Pinpoint the cell where the given text exists, returning its (X, Y) midpoint coordinate. 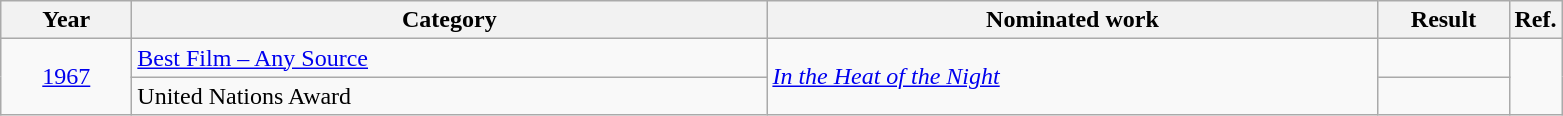
Nominated work (1072, 20)
Best Film – Any Source (450, 58)
In the Heat of the Night (1072, 77)
1967 (66, 77)
Ref. (1536, 20)
United Nations Award (450, 96)
Category (450, 20)
Result (1444, 20)
Year (66, 20)
